Output the [X, Y] coordinate of the center of the cell containing the given text.  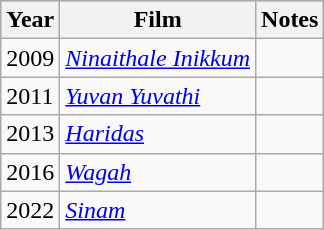
Ninaithale Inikkum [158, 58]
2009 [30, 58]
Film [158, 20]
Year [30, 20]
Notes [290, 20]
2022 [30, 210]
2011 [30, 96]
Wagah [158, 172]
2016 [30, 172]
Haridas [158, 134]
2013 [30, 134]
Yuvan Yuvathi [158, 96]
Sinam [158, 210]
